For the text-containing cell, return its midpoint in (x, y) coordinate format. 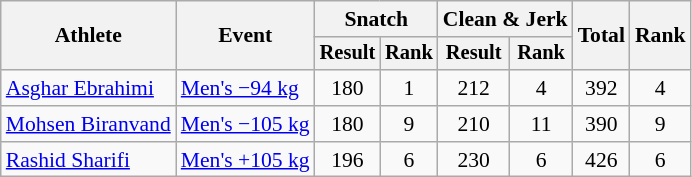
392 (602, 88)
Asghar Ebrahimi (88, 88)
1 (409, 88)
Total (602, 36)
Mohsen Biranvand (88, 124)
11 (542, 124)
Men's −105 kg (246, 124)
Snatch (376, 19)
Athlete (88, 36)
390 (602, 124)
Men's −94 kg (246, 88)
Event (246, 36)
Clean & Jerk (506, 19)
210 (474, 124)
212 (474, 88)
